Capture the cell that displays the provided text and extract its (X, Y) central coordinate. 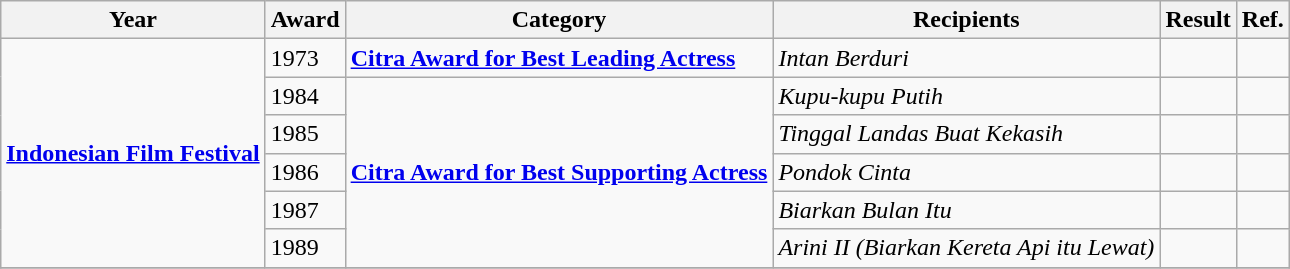
Indonesian Film Festival (133, 153)
Kupu-kupu Putih (966, 96)
Ref. (1262, 20)
Biarkan Bulan Itu (966, 210)
Citra Award for Best Supporting Actress (559, 172)
Pondok Cinta (966, 172)
Citra Award for Best Leading Actress (559, 58)
Award (305, 20)
Result (1198, 20)
Intan Berduri (966, 58)
1973 (305, 58)
1987 (305, 210)
Arini II (Biarkan Kereta Api itu Lewat) (966, 248)
1984 (305, 96)
1986 (305, 172)
Category (559, 20)
Recipients (966, 20)
Tinggal Landas Buat Kekasih (966, 134)
1989 (305, 248)
1985 (305, 134)
Year (133, 20)
